Locate the cell with the specified text and output its (x, y) center coordinate. 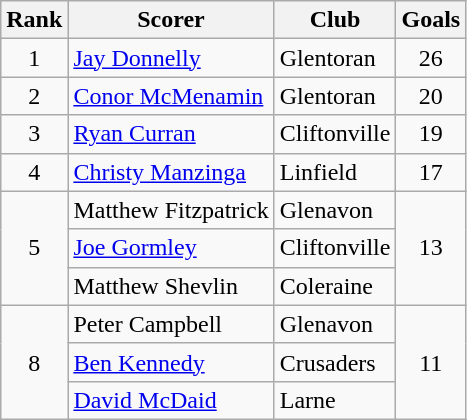
Ben Kennedy (171, 362)
Christy Manzinga (171, 172)
Goals (431, 20)
11 (431, 362)
2 (34, 96)
Jay Donnelly (171, 58)
Rank (34, 20)
4 (34, 172)
Matthew Shevlin (171, 286)
Ryan Curran (171, 134)
Larne (335, 400)
Conor McMenamin (171, 96)
13 (431, 248)
Scorer (171, 20)
17 (431, 172)
Club (335, 20)
David McDaid (171, 400)
Linfield (335, 172)
8 (34, 362)
Peter Campbell (171, 324)
5 (34, 248)
3 (34, 134)
19 (431, 134)
Matthew Fitzpatrick (171, 210)
Joe Gormley (171, 248)
26 (431, 58)
1 (34, 58)
Coleraine (335, 286)
20 (431, 96)
Crusaders (335, 362)
